Find where the given text appears and provide that cell's center as [X, Y] coordinate. 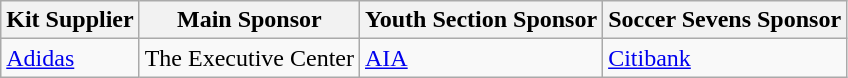
Main Sponsor [249, 20]
Kit Supplier [70, 20]
Soccer Sevens Sponsor [725, 20]
AIA [480, 58]
Adidas [70, 58]
The Executive Center [249, 58]
Citibank [725, 58]
Youth Section Sponsor [480, 20]
